For the text-containing cell, return its midpoint in (X, Y) coordinate format. 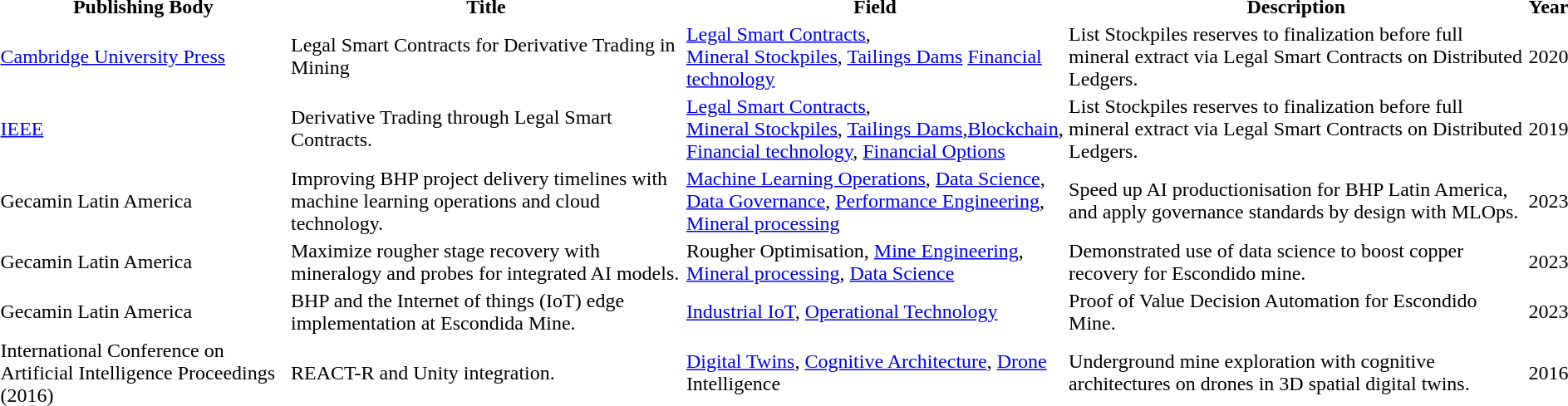
Rougher Optimisation, Mine Engineering, Mineral processing, Data Science (874, 262)
Legal Smart Contracts,Mineral Stockpiles, Tailings Dams Financial technology (874, 56)
Improving BHP project delivery timelines with machine learning operations and cloud technology. (487, 201)
Speed up AI productionisation for BHP Latin America, and apply governance standards by design with MLOps. (1296, 201)
Industrial IoT, Operational Technology (874, 312)
Legal Smart Contracts for Derivative Trading in Mining (487, 56)
Derivative Trading through Legal Smart Contracts. (487, 129)
Machine Learning Operations, Data Science, Data Governance, Performance Engineering,Mineral processing (874, 201)
BHP and the Internet of things (IoT) edge implementation at Escondida Mine. (487, 312)
Demonstrated use of data science to boost copper recovery for Escondido mine. (1296, 262)
Maximize rougher stage recovery with mineralogy and probes for integrated AI models. (487, 262)
Legal Smart Contracts,Mineral Stockpiles, Tailings Dams,Blockchain, Financial technology, Financial Options (874, 129)
Proof of Value Decision Automation for Escondido Mine. (1296, 312)
